Determine the (x, y) coordinate at the center of the cell enclosing the given text.  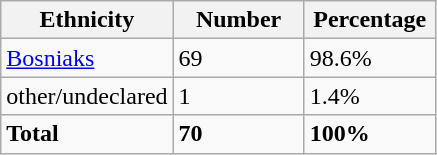
Total (87, 134)
Ethnicity (87, 20)
Bosniaks (87, 58)
70 (238, 134)
1 (238, 96)
Percentage (370, 20)
other/undeclared (87, 96)
Number (238, 20)
1.4% (370, 96)
98.6% (370, 58)
100% (370, 134)
69 (238, 58)
